Provide the (x, y) coordinate of the cell's center where the given text is located.  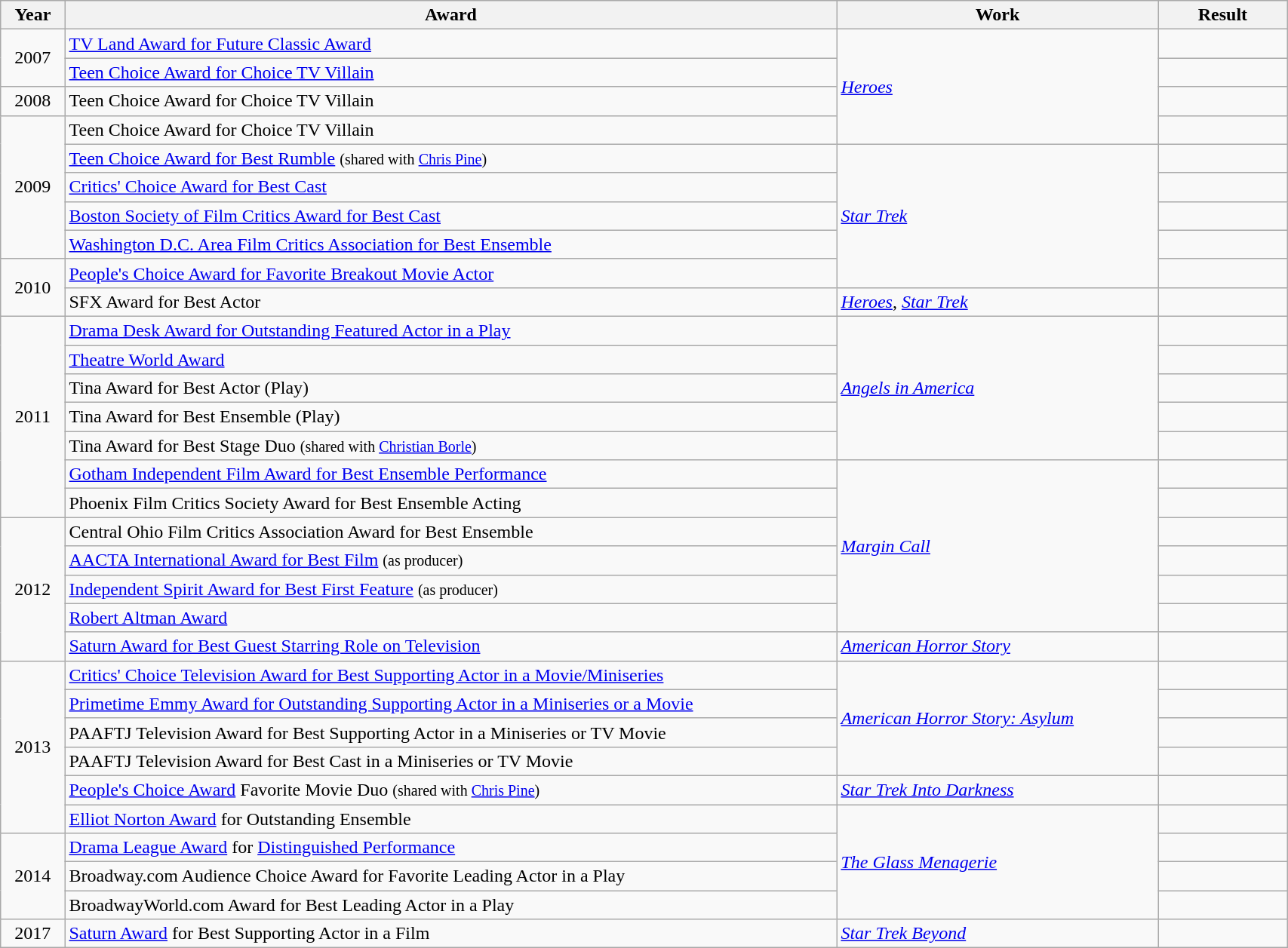
2014 (33, 876)
Central Ohio Film Critics Association Award for Best Ensemble (451, 532)
Star Trek (998, 216)
Award (451, 15)
Year (33, 15)
Margin Call (998, 546)
PAAFTJ Television Award for Best Cast in a Miniseries or TV Movie (451, 761)
TV Land Award for Future Classic Award (451, 44)
Drama League Award for Distinguished Performance (451, 848)
Teen Choice Award for Best Rumble (shared with Chris Pine) (451, 158)
2007 (33, 58)
Elliot Norton Award for Outstanding Ensemble (451, 818)
Tina Award for Best Actor (Play) (451, 388)
Gotham Independent Film Award for Best Ensemble Performance (451, 474)
2009 (33, 187)
AACTA International Award for Best Film (as producer) (451, 560)
2017 (33, 934)
2011 (33, 416)
The Glass Menagerie (998, 861)
2012 (33, 589)
Primetime Emmy Award for Outstanding Supporting Actor in a Miniseries or a Movie (451, 704)
Tina Award for Best Ensemble (Play) (451, 417)
Work (998, 15)
Star Trek Beyond (998, 934)
American Horror Story (998, 646)
Angels in America (998, 388)
American Horror Story: Asylum (998, 718)
Saturn Award for Best Supporting Actor in a Film (451, 934)
Star Trek Into Darkness (998, 790)
Critics' Choice Television Award for Best Supporting Actor in a Movie/Miniseries (451, 675)
Robert Altman Award (451, 618)
Washington D.C. Area Film Critics Association for Best Ensemble (451, 244)
Drama Desk Award for Outstanding Featured Actor in a Play (451, 330)
SFX Award for Best Actor (451, 302)
2010 (33, 287)
Saturn Award for Best Guest Starring Role on Television (451, 646)
People's Choice Award Favorite Movie Duo (shared with Chris Pine) (451, 790)
People's Choice Award for Favorite Breakout Movie Actor (451, 273)
Heroes (998, 87)
Broadway.com Audience Choice Award for Favorite Leading Actor in a Play (451, 876)
Boston Society of Film Critics Award for Best Cast (451, 216)
2013 (33, 747)
Critics' Choice Award for Best Cast (451, 187)
Independent Spirit Award for Best First Feature (as producer) (451, 589)
2008 (33, 101)
Result (1222, 15)
Tina Award for Best Stage Duo (shared with Christian Borle) (451, 446)
BroadwayWorld.com Award for Best Leading Actor in a Play (451, 905)
PAAFTJ Television Award for Best Supporting Actor in a Miniseries or TV Movie (451, 732)
Phoenix Film Critics Society Award for Best Ensemble Acting (451, 503)
Heroes, Star Trek (998, 302)
Theatre World Award (451, 360)
